Output the (X, Y) coordinate of the center of the cell containing the given text.  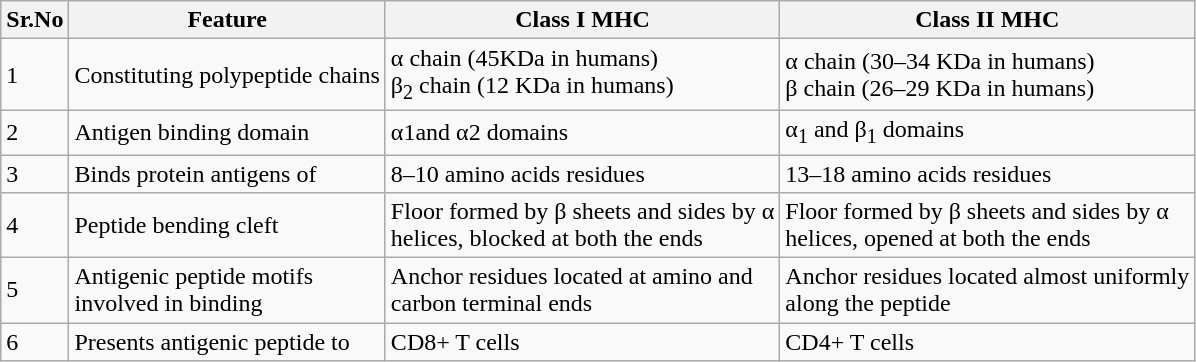
Antigenic peptide motifsinvolved in binding (227, 290)
CD8+ T cells (582, 342)
Sr.No (35, 20)
Binds protein antigens of (227, 173)
4 (35, 226)
Floor formed by β sheets and sides by αhelices, blocked at both the ends (582, 226)
Floor formed by β sheets and sides by αhelices, opened at both the ends (988, 226)
Anchor residues located almost uniformlyalong the peptide (988, 290)
Antigen binding domain (227, 132)
Peptide bending cleft (227, 226)
α1and α2 domains (582, 132)
Class I MHC (582, 20)
1 (35, 74)
8–10 amino acids residues (582, 173)
2 (35, 132)
5 (35, 290)
α chain (45KDa in humans)β2 chain (12 KDa in humans) (582, 74)
Anchor residues located at amino andcarbon terminal ends (582, 290)
Constituting polypeptide chains (227, 74)
α1 and β1 domains (988, 132)
CD4+ T cells (988, 342)
Class II MHC (988, 20)
Presents antigenic peptide to (227, 342)
Feature (227, 20)
6 (35, 342)
α chain (30–34 KDa in humans)β chain (26–29 KDa in humans) (988, 74)
13–18 amino acids residues (988, 173)
3 (35, 173)
